Find where the given text appears and provide that cell's center as [x, y] coordinate. 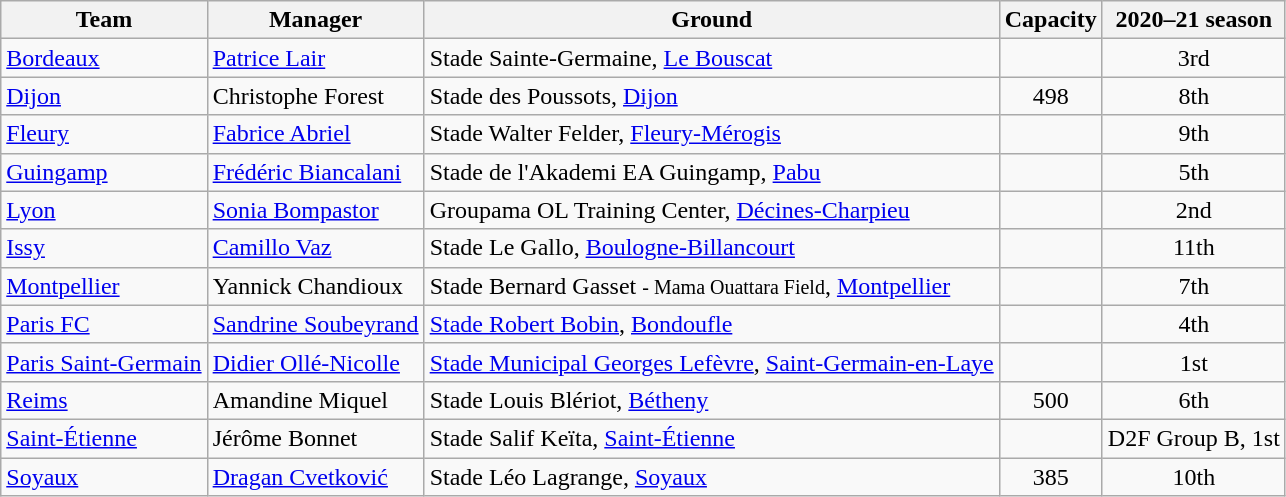
Dragan Cvetković [316, 477]
Yannick Chandioux [316, 286]
11th [1194, 248]
5th [1194, 172]
Team [104, 20]
Stade Municipal Georges Lefèvre, Saint-Germain-en-Laye [712, 362]
3rd [1194, 58]
Montpellier [104, 286]
Groupama OL Training Center, Décines-Charpieu [712, 210]
7th [1194, 286]
Jérôme Bonnet [316, 438]
Guingamp [104, 172]
Ground [712, 20]
Dijon [104, 96]
385 [1050, 477]
Christophe Forest [316, 96]
Paris FC [104, 324]
Stade de l'Akademi EA Guingamp, Pabu [712, 172]
500 [1050, 400]
6th [1194, 400]
Paris Saint-Germain [104, 362]
2nd [1194, 210]
Lyon [104, 210]
D2F Group B, 1st [1194, 438]
Stade Sainte-Germaine, Le Bouscat [712, 58]
2020–21 season [1194, 20]
Camillo Vaz [316, 248]
Stade Robert Bobin, Bondoufle [712, 324]
Sonia Bompastor [316, 210]
Frédéric Biancalani [316, 172]
Patrice Lair [316, 58]
Fleury [104, 134]
Stade des Poussots, Dijon [712, 96]
1st [1194, 362]
Stade Bernard Gasset - Mama Ouattara Field, Montpellier [712, 286]
8th [1194, 96]
Manager [316, 20]
9th [1194, 134]
Soyaux [104, 477]
Reims [104, 400]
Stade Louis Blériot, Bétheny [712, 400]
Bordeaux [104, 58]
10th [1194, 477]
Stade Le Gallo, Boulogne-Billancourt [712, 248]
498 [1050, 96]
4th [1194, 324]
Fabrice Abriel [316, 134]
Capacity [1050, 20]
Amandine Miquel [316, 400]
Stade Léo Lagrange, Soyaux [712, 477]
Sandrine Soubeyrand [316, 324]
Didier Ollé-Nicolle [316, 362]
Issy [104, 248]
Stade Salif Keïta, Saint-Étienne [712, 438]
Saint-Étienne [104, 438]
Stade Walter Felder, Fleury-Mérogis [712, 134]
